Output the [X, Y] coordinate of the center of the cell containing the given text.  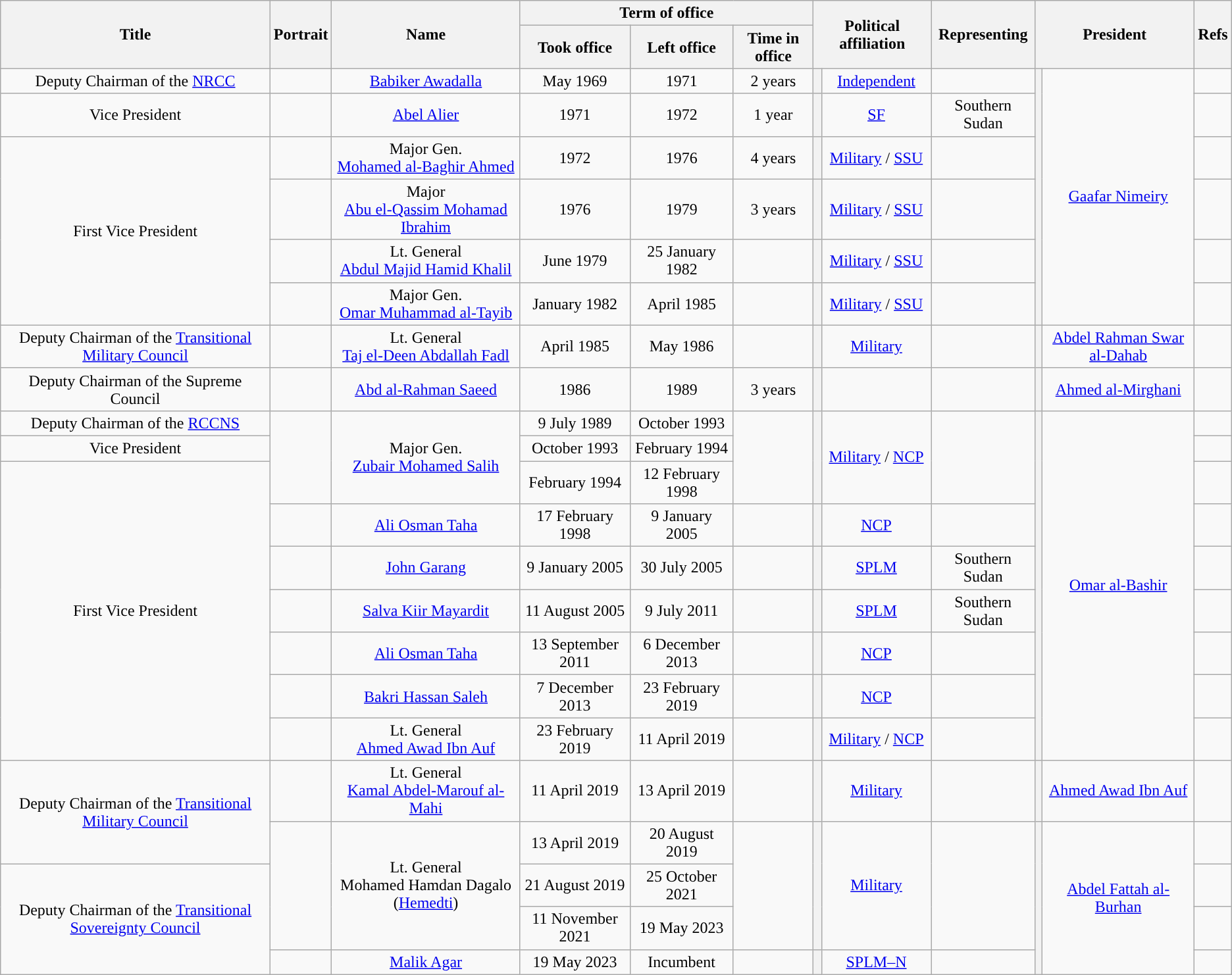
Deputy Chairman of the RCCNS [136, 423]
John Garang [426, 568]
January 1982 [575, 304]
Bakri Hassan Saleh [426, 696]
Ahmed al-Mirghani [1119, 389]
SF [877, 114]
Major Gen.Omar Muhammad al-Tayib [426, 304]
1986 [575, 389]
June 1979 [575, 261]
Left office [682, 47]
Omar al-Bashir [1119, 586]
1989 [682, 389]
Independent [877, 81]
Lt. GeneralTaj el-Deen Abdallah Fadl [426, 346]
Major Gen.Zubair Mohamed Salih [426, 457]
20 August 2019 [682, 842]
Refs [1214, 34]
Malik Agar [426, 962]
MajorAbu el-Qassim Mohamad Ibrahim [426, 209]
1 year [773, 114]
25 October 2021 [682, 886]
11 November 2021 [575, 928]
May 1986 [682, 346]
9 July 1989 [575, 423]
17 February 1998 [575, 525]
25 January 1982 [682, 261]
Lt. GeneralAbdul Majid Hamid Khalil [426, 261]
President [1114, 34]
9 July 2011 [682, 611]
Lt. GeneralAhmed Awad Ibn Auf [426, 739]
13 September 2011 [575, 654]
2 years [773, 81]
Incumbent [682, 962]
Lt. GeneralMohamed Hamdan Dagalo (Hemedti) [426, 886]
30 July 2005 [682, 568]
21 August 2019 [575, 886]
Time in office [773, 47]
Title [136, 34]
SPLM–N [877, 962]
Deputy Chairman of the NRCC [136, 81]
Gaafar Nimeiry [1119, 197]
Abel Alier [426, 114]
Political affiliation [873, 34]
4 years [773, 158]
Major Gen.Mohamed al-Baghir Ahmed [426, 158]
Ahmed Awad Ibn Auf [1119, 791]
12 February 1998 [682, 482]
Deputy Chairman of the Supreme Council [136, 389]
11 August 2005 [575, 611]
Salva Kiir Mayardit [426, 611]
Abdel Rahman Swar al-Dahab [1119, 346]
1979 [682, 209]
Portrait [301, 34]
Name [426, 34]
Deputy Chairman of the Transitional Sovereignty Council [136, 919]
Representing [983, 34]
May 1969 [575, 81]
Term of office [666, 13]
Abdel Fattah al-Burhan [1119, 897]
Took office [575, 47]
Babiker Awadalla [426, 81]
7 December 2013 [575, 696]
Abd al-Rahman Saeed [426, 389]
Lt. GeneralKamal Abdel-Marouf al-Mahi [426, 791]
6 December 2013 [682, 654]
